Detect which cell encompasses the target text, then output its [x, y] center coordinate. 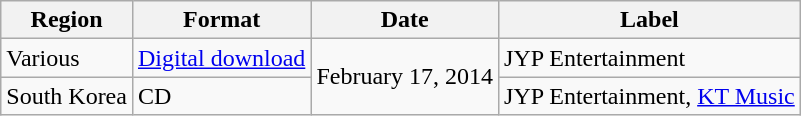
Various [67, 58]
JYP Entertainment, KT Music [650, 96]
Format [221, 20]
CD [221, 96]
Digital download [221, 58]
February 17, 2014 [405, 77]
Label [650, 20]
JYP Entertainment [650, 58]
Region [67, 20]
Date [405, 20]
South Korea [67, 96]
